Find where the given text appears and provide that cell's center as (X, Y) coordinate. 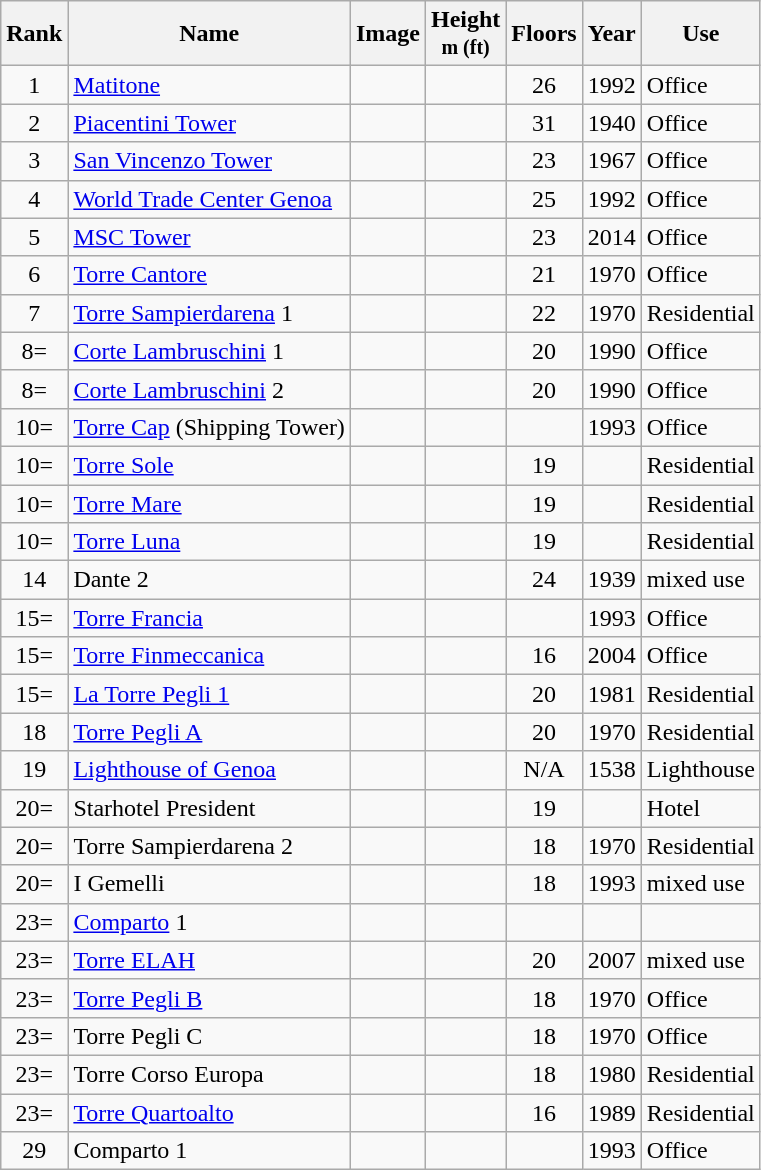
Matitone (210, 85)
25 (544, 199)
Torre Mare (210, 503)
Torre Corso Europa (210, 1074)
Torre Luna (210, 542)
21 (544, 275)
Image (388, 34)
1980 (612, 1074)
Lighthouse (700, 770)
I Gemelli (210, 884)
1989 (612, 1113)
Torre Pegli A (210, 732)
Torre Sampierdarena 2 (210, 846)
Floors (544, 34)
29 (34, 1151)
Hotel (700, 808)
24 (544, 580)
San Vincenzo Tower (210, 161)
Piacentini Tower (210, 123)
2014 (612, 237)
3 (34, 161)
Heightm (ft) (465, 34)
Torre Finmeccanica (210, 656)
Dante 2 (210, 580)
Corte Lambruschini 2 (210, 389)
Torre Cap (Shipping Tower) (210, 427)
Lighthouse of Genoa (210, 770)
1538 (612, 770)
26 (544, 85)
1939 (612, 580)
31 (544, 123)
Year (612, 34)
4 (34, 199)
MSC Tower (210, 237)
Torre Cantore (210, 275)
6 (34, 275)
Use (700, 34)
Torre Pegli C (210, 1036)
Torre Sole (210, 465)
1981 (612, 694)
5 (34, 237)
Torre ELAH (210, 960)
Corte Lambruschini 1 (210, 351)
1967 (612, 161)
Torre Pegli B (210, 998)
2007 (612, 960)
7 (34, 313)
14 (34, 580)
2 (34, 123)
1940 (612, 123)
World Trade Center Genoa (210, 199)
1 (34, 85)
Torre Francia (210, 618)
Name (210, 34)
Starhotel President (210, 808)
N/A (544, 770)
2004 (612, 656)
Torre Sampierdarena 1 (210, 313)
La Torre Pegli 1 (210, 694)
22 (544, 313)
Rank (34, 34)
Torre Quartoalto (210, 1113)
